Pinpoint the cell where the given text exists, returning its (X, Y) midpoint coordinate. 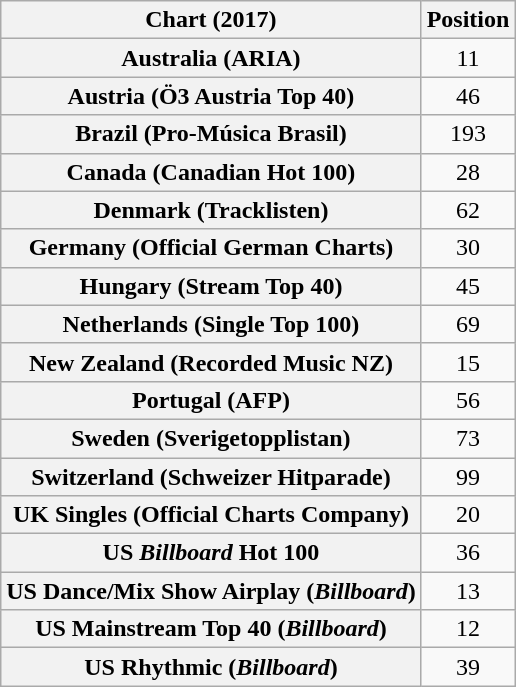
12 (468, 629)
56 (468, 400)
13 (468, 591)
US Dance/Mix Show Airplay (Billboard) (211, 591)
30 (468, 248)
193 (468, 134)
69 (468, 324)
Chart (2017) (211, 20)
Hungary (Stream Top 40) (211, 286)
Sweden (Sverigetopplistan) (211, 438)
45 (468, 286)
39 (468, 667)
99 (468, 477)
73 (468, 438)
Portugal (AFP) (211, 400)
Switzerland (Schweizer Hitparade) (211, 477)
UK Singles (Official Charts Company) (211, 515)
Denmark (Tracklisten) (211, 210)
15 (468, 362)
Brazil (Pro-Música Brasil) (211, 134)
62 (468, 210)
US Billboard Hot 100 (211, 553)
46 (468, 96)
20 (468, 515)
Germany (Official German Charts) (211, 248)
11 (468, 58)
US Rhythmic (Billboard) (211, 667)
28 (468, 172)
36 (468, 553)
Netherlands (Single Top 100) (211, 324)
US Mainstream Top 40 (Billboard) (211, 629)
Canada (Canadian Hot 100) (211, 172)
Position (468, 20)
Austria (Ö3 Austria Top 40) (211, 96)
Australia (ARIA) (211, 58)
New Zealand (Recorded Music NZ) (211, 362)
